Scan for the cell matching the given text and deliver its (x, y) coordinate at center. 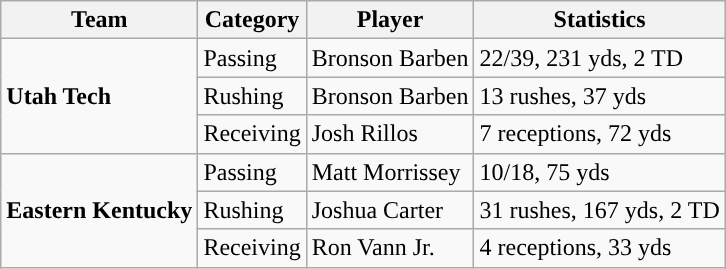
Utah Tech (100, 96)
Eastern Kentucky (100, 210)
7 receptions, 72 yds (600, 134)
13 rushes, 37 yds (600, 96)
22/39, 231 yds, 2 TD (600, 58)
Josh Rillos (390, 134)
Category (252, 20)
Ron Vann Jr. (390, 248)
Statistics (600, 20)
Matt Morrissey (390, 172)
10/18, 75 yds (600, 172)
Joshua Carter (390, 210)
Player (390, 20)
4 receptions, 33 yds (600, 248)
Team (100, 20)
31 rushes, 167 yds, 2 TD (600, 210)
